From the cell containing the given text, extract its center point as (x, y) coordinate. 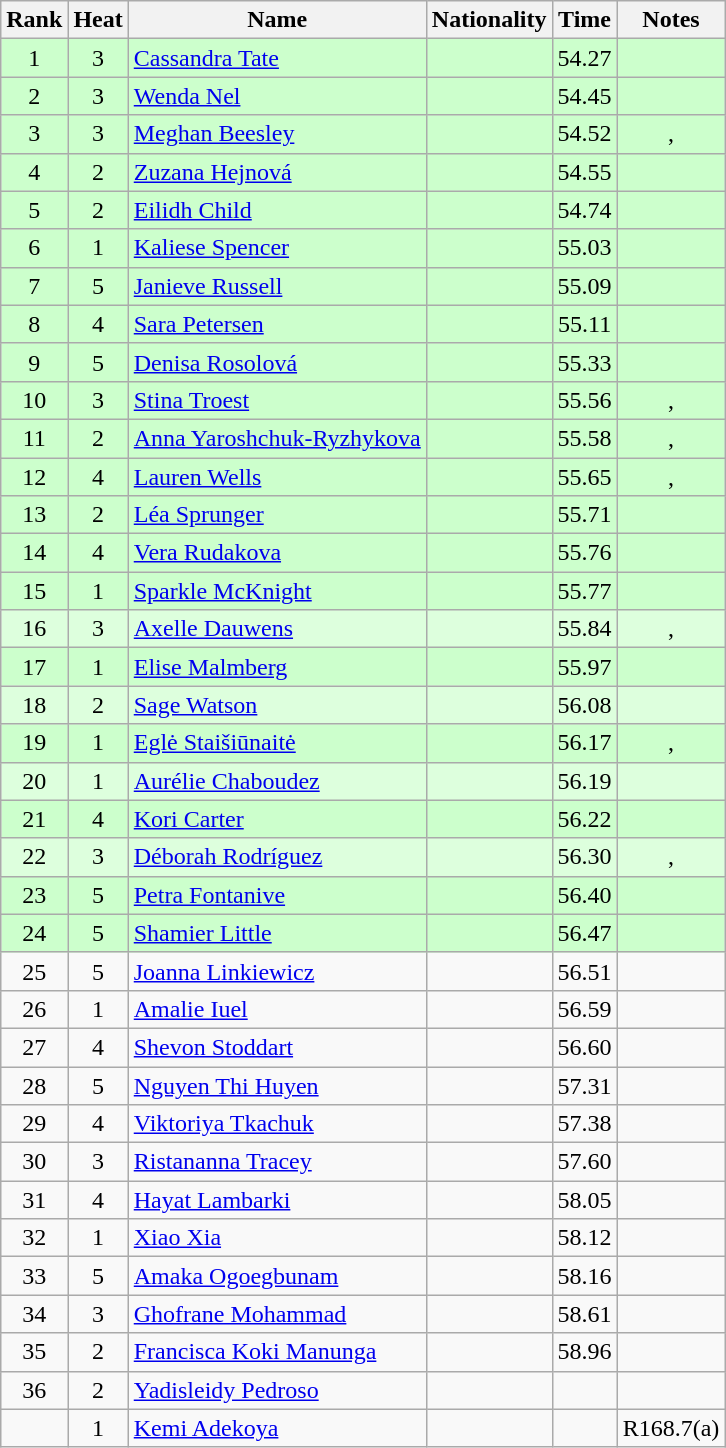
Nationality (489, 20)
Denisa Rosolová (277, 362)
Petra Fontanive (277, 895)
Joanna Linkiewicz (277, 971)
56.30 (584, 857)
Anna Yaroshchuk-Ryzhykova (277, 438)
Kemi Adekoya (277, 1428)
Cassandra Tate (277, 58)
Lauren Wells (277, 477)
13 (34, 515)
26 (34, 1009)
58.61 (584, 1314)
29 (34, 1124)
Kaliese Spencer (277, 248)
9 (34, 362)
55.65 (584, 477)
56.40 (584, 895)
56.51 (584, 971)
23 (34, 895)
18 (34, 705)
19 (34, 743)
55.11 (584, 324)
Shevon Stoddart (277, 1047)
Time (584, 20)
31 (34, 1200)
17 (34, 667)
58.12 (584, 1238)
Eilidh Child (277, 210)
54.55 (584, 172)
20 (34, 781)
Vera Rudakova (277, 553)
21 (34, 819)
Amalie Iuel (277, 1009)
55.03 (584, 248)
54.45 (584, 96)
25 (34, 971)
Sparkle McKnight (277, 591)
54.74 (584, 210)
57.31 (584, 1085)
28 (34, 1085)
27 (34, 1047)
55.56 (584, 400)
36 (34, 1390)
Amaka Ogoegbunam (277, 1276)
Name (277, 20)
24 (34, 933)
12 (34, 477)
58.16 (584, 1276)
14 (34, 553)
55.58 (584, 438)
55.09 (584, 286)
57.60 (584, 1162)
Sara Petersen (277, 324)
8 (34, 324)
Heat (98, 20)
7 (34, 286)
Viktoriya Tkachuk (277, 1124)
10 (34, 400)
Léa Sprunger (277, 515)
6 (34, 248)
55.84 (584, 629)
57.38 (584, 1124)
55.76 (584, 553)
Notes (671, 20)
56.17 (584, 743)
55.33 (584, 362)
Elise Malmberg (277, 667)
Kori Carter (277, 819)
Francisca Koki Manunga (277, 1352)
22 (34, 857)
58.96 (584, 1352)
54.52 (584, 134)
15 (34, 591)
Déborah Rodríguez (277, 857)
Meghan Beesley (277, 134)
Rank (34, 20)
56.47 (584, 933)
Yadisleidy Pedroso (277, 1390)
56.59 (584, 1009)
33 (34, 1276)
32 (34, 1238)
55.97 (584, 667)
54.27 (584, 58)
Ristananna Tracey (277, 1162)
Wenda Nel (277, 96)
Shamier Little (277, 933)
16 (34, 629)
Janieve Russell (277, 286)
35 (34, 1352)
Zuzana Hejnová (277, 172)
Eglė Staišiūnaitė (277, 743)
Nguyen Thi Huyen (277, 1085)
Hayat Lambarki (277, 1200)
Axelle Dauwens (277, 629)
56.60 (584, 1047)
56.08 (584, 705)
Stina Troest (277, 400)
56.19 (584, 781)
R168.7(a) (671, 1428)
34 (34, 1314)
11 (34, 438)
Aurélie Chaboudez (277, 781)
55.71 (584, 515)
55.77 (584, 591)
56.22 (584, 819)
Xiao Xia (277, 1238)
58.05 (584, 1200)
30 (34, 1162)
Ghofrane Mohammad (277, 1314)
Sage Watson (277, 705)
